Capture the cell that displays the provided text and extract its [x, y] central coordinate. 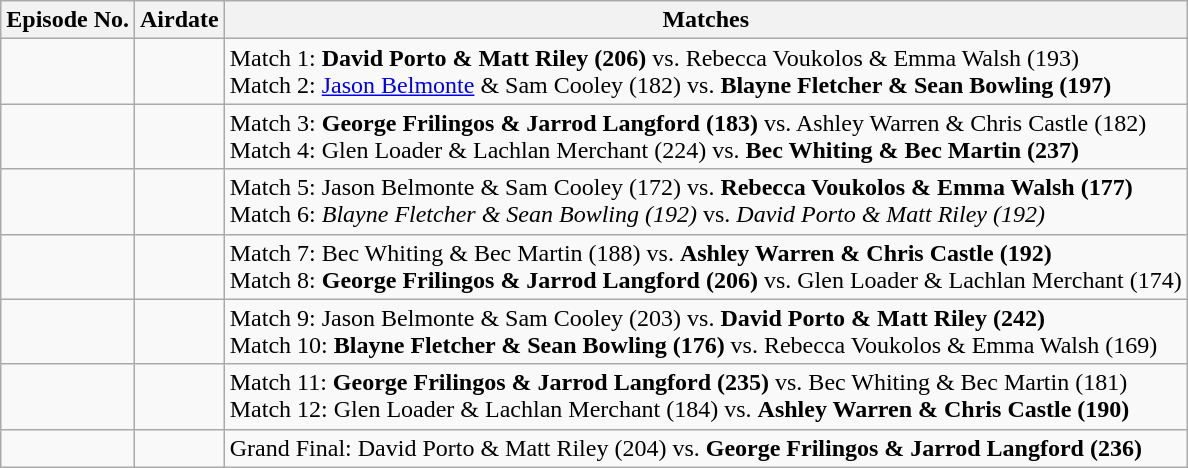
Airdate [180, 20]
Episode No. [68, 20]
Matches [706, 20]
Grand Final: David Porto & Matt Riley (204) vs. George Frilingos & Jarrod Langford (236) [706, 448]
